Capture the cell that displays the provided text and extract its [x, y] central coordinate. 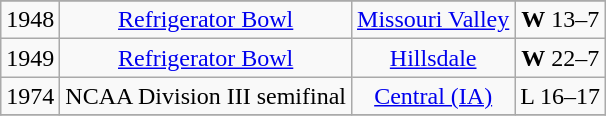
L 16–17 [560, 96]
Central (IA) [434, 96]
1974 [30, 96]
Missouri Valley [434, 20]
Hillsdale [434, 58]
W 22–7 [560, 58]
1949 [30, 58]
NCAA Division III semifinal [206, 96]
W 13–7 [560, 20]
1948 [30, 20]
